From the cell containing the given text, extract its center point as [X, Y] coordinate. 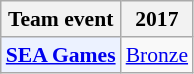
SEA Games [61, 55]
Bronze [157, 55]
Team event [61, 19]
2017 [157, 19]
